Locate the cell with the specified text and output its (X, Y) center coordinate. 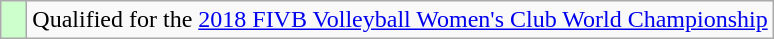
Qualified for the 2018 FIVB Volleyball Women's Club World Championship (400, 20)
